Capture the cell that displays the provided text and extract its (X, Y) central coordinate. 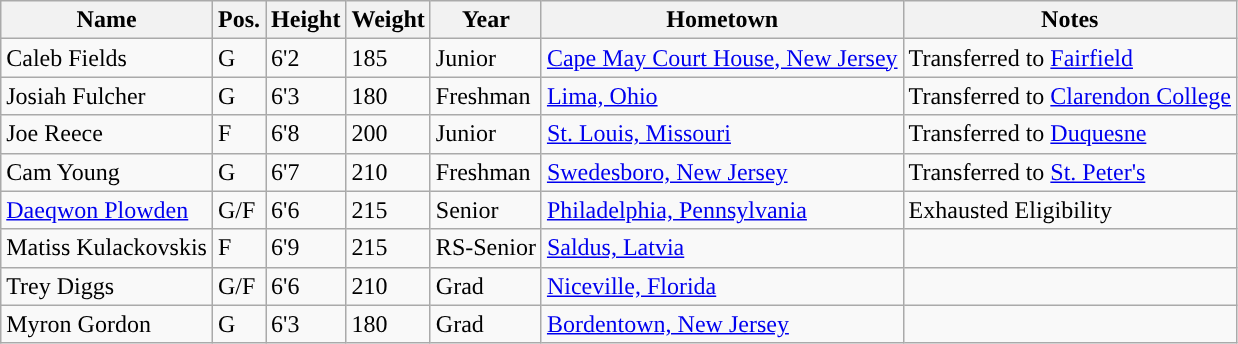
Transferred to St. Peter's (1070, 172)
6'7 (306, 172)
Transferred to Clarendon College (1070, 96)
Hometown (722, 20)
Lima, Ohio (722, 96)
Cape May Court House, New Jersey (722, 58)
Swedesboro, New Jersey (722, 172)
200 (388, 134)
Josiah Fulcher (107, 96)
Height (306, 20)
Saldus, Latvia (722, 248)
Notes (1070, 20)
Daeqwon Plowden (107, 210)
Bordentown, New Jersey (722, 324)
Senior (486, 210)
Niceville, Florida (722, 286)
RS-Senior (486, 248)
Myron Gordon (107, 324)
Name (107, 20)
6'8 (306, 134)
Pos. (238, 20)
6'9 (306, 248)
Caleb Fields (107, 58)
Exhausted Eligibility (1070, 210)
Transferred to Duquesne (1070, 134)
Philadelphia, Pennsylvania (722, 210)
St. Louis, Missouri (722, 134)
Trey Diggs (107, 286)
Transferred to Fairfield (1070, 58)
185 (388, 58)
6'2 (306, 58)
Year (486, 20)
Matiss Kulackovskis (107, 248)
Cam Young (107, 172)
Joe Reece (107, 134)
Weight (388, 20)
